From the cell containing the given text, extract its center point as (x, y) coordinate. 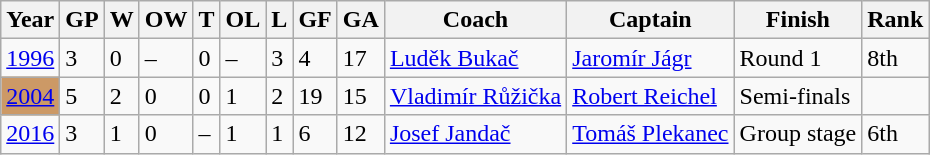
OW (166, 20)
17 (360, 58)
GF (315, 20)
Tomáš Plekanec (650, 134)
2016 (30, 134)
Rank (896, 20)
Year (30, 20)
GP (82, 20)
1996 (30, 58)
6th (896, 134)
Semi-finals (798, 96)
Coach (475, 20)
19 (315, 96)
Josef Jandač (475, 134)
Captain (650, 20)
Group stage (798, 134)
OL (243, 20)
6 (315, 134)
W (122, 20)
T (206, 20)
5 (82, 96)
Jaromír Jágr (650, 58)
Finish (798, 20)
GA (360, 20)
Robert Reichel (650, 96)
12 (360, 134)
4 (315, 58)
Round 1 (798, 58)
15 (360, 96)
Luděk Bukač (475, 58)
Vladimír Růžička (475, 96)
8th (896, 58)
2004 (30, 96)
L (280, 20)
